Capture the cell that displays the provided text and extract its (x, y) central coordinate. 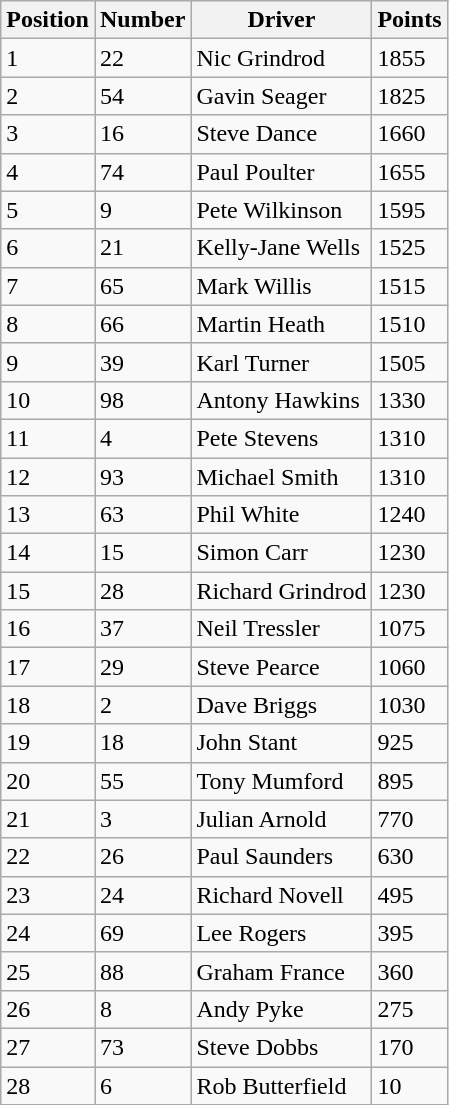
19 (48, 743)
Richard Grindrod (282, 591)
Driver (282, 20)
Pete Wilkinson (282, 210)
65 (142, 286)
770 (410, 819)
54 (142, 96)
Steve Dobbs (282, 1047)
Martin Heath (282, 324)
Steve Pearce (282, 667)
Points (410, 20)
5 (48, 210)
39 (142, 362)
14 (48, 553)
20 (48, 781)
1330 (410, 400)
Antony Hawkins (282, 400)
93 (142, 477)
Gavin Seager (282, 96)
1525 (410, 248)
1030 (410, 705)
1660 (410, 134)
Paul Saunders (282, 857)
Nic Grindrod (282, 58)
66 (142, 324)
55 (142, 781)
Julian Arnold (282, 819)
Mark Willis (282, 286)
Graham France (282, 971)
Position (48, 20)
Lee Rogers (282, 933)
1510 (410, 324)
1515 (410, 286)
1825 (410, 96)
Karl Turner (282, 362)
John Stant (282, 743)
Michael Smith (282, 477)
1505 (410, 362)
29 (142, 667)
12 (48, 477)
73 (142, 1047)
Phil White (282, 515)
170 (410, 1047)
630 (410, 857)
Kelly-Jane Wells (282, 248)
1 (48, 58)
Steve Dance (282, 134)
Pete Stevens (282, 438)
23 (48, 895)
925 (410, 743)
Richard Novell (282, 895)
Dave Briggs (282, 705)
1595 (410, 210)
1655 (410, 172)
1060 (410, 667)
Paul Poulter (282, 172)
Tony Mumford (282, 781)
98 (142, 400)
Number (142, 20)
37 (142, 629)
Andy Pyke (282, 1009)
275 (410, 1009)
25 (48, 971)
88 (142, 971)
895 (410, 781)
360 (410, 971)
395 (410, 933)
69 (142, 933)
74 (142, 172)
1075 (410, 629)
495 (410, 895)
17 (48, 667)
1240 (410, 515)
13 (48, 515)
Neil Tressler (282, 629)
Simon Carr (282, 553)
27 (48, 1047)
7 (48, 286)
11 (48, 438)
Rob Butterfield (282, 1085)
63 (142, 515)
1855 (410, 58)
